Detect which cell encompasses the target text, then output its (x, y) center coordinate. 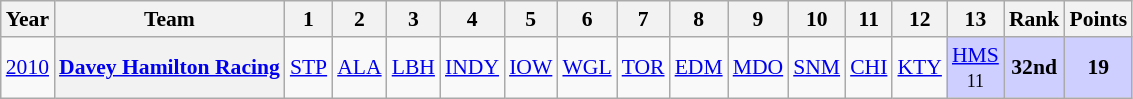
2 (359, 19)
12 (919, 19)
TOR (644, 68)
Points (1098, 19)
9 (758, 19)
7 (644, 19)
LBH (414, 68)
HMS11 (976, 68)
19 (1098, 68)
10 (816, 19)
Davey Hamilton Racing (170, 68)
IOW (530, 68)
CHI (868, 68)
13 (976, 19)
EDM (699, 68)
6 (586, 19)
INDY (472, 68)
ALA (359, 68)
MDO (758, 68)
8 (699, 19)
4 (472, 19)
Year (28, 19)
KTY (919, 68)
WGL (586, 68)
11 (868, 19)
5 (530, 19)
1 (308, 19)
Team (170, 19)
32nd (1034, 68)
SNM (816, 68)
Rank (1034, 19)
STP (308, 68)
2010 (28, 68)
3 (414, 19)
